Find where the given text appears and provide that cell's center as [x, y] coordinate. 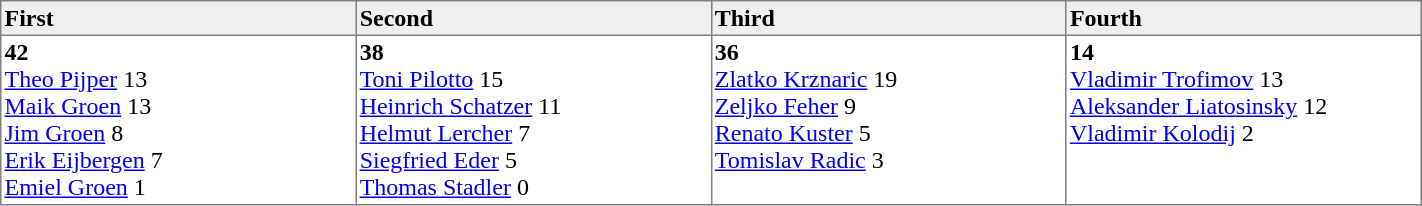
Second [534, 18]
Third [888, 18]
38Toni Pilotto 15Heinrich Schatzer 11Helmut Lercher 7Siegfried Eder 5Thomas Stadler 0 [534, 120]
Fourth [1244, 18]
First [178, 18]
42Theo Pijper 13Maik Groen 13Jim Groen 8Erik Eijbergen 7Emiel Groen 1 [178, 120]
36Zlatko Krznaric 19Zeljko Feher 9Renato Kuster 5Tomislav Radic 3 [888, 120]
14Vladimir Trofimov 13Aleksander Liatosinsky 12Vladimir Kolodij 2 [1244, 120]
